Locate the cell with the specified text and output its (X, Y) center coordinate. 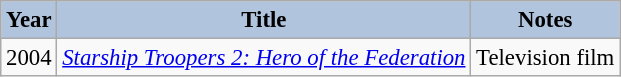
2004 (29, 58)
Year (29, 20)
Starship Troopers 2: Hero of the Federation (264, 58)
Television film (546, 58)
Notes (546, 20)
Title (264, 20)
